Provide the [X, Y] coordinate of the cell's center where the given text is located.  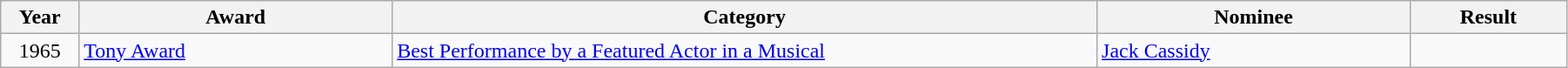
1965 [40, 51]
Award [236, 17]
Result [1488, 17]
Tony Award [236, 51]
Best Performance by a Featured Actor in a Musical [745, 51]
Nominee [1254, 17]
Jack Cassidy [1254, 51]
Category [745, 17]
Year [40, 17]
